Locate the cell with the specified text and output its [x, y] center coordinate. 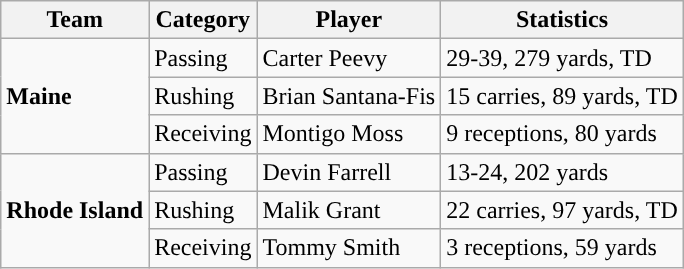
22 carries, 97 yards, TD [562, 210]
Montigo Moss [349, 134]
Maine [75, 96]
Category [203, 20]
Brian Santana-Fis [349, 96]
13-24, 202 yards [562, 172]
Team [75, 20]
15 carries, 89 yards, TD [562, 96]
Carter Peevy [349, 58]
9 receptions, 80 yards [562, 134]
Statistics [562, 20]
Malik Grant [349, 210]
Devin Farrell [349, 172]
Rhode Island [75, 210]
29-39, 279 yards, TD [562, 58]
Tommy Smith [349, 248]
Player [349, 20]
3 receptions, 59 yards [562, 248]
